Extract the [X, Y] coordinate from the center of the cell holding the provided text.  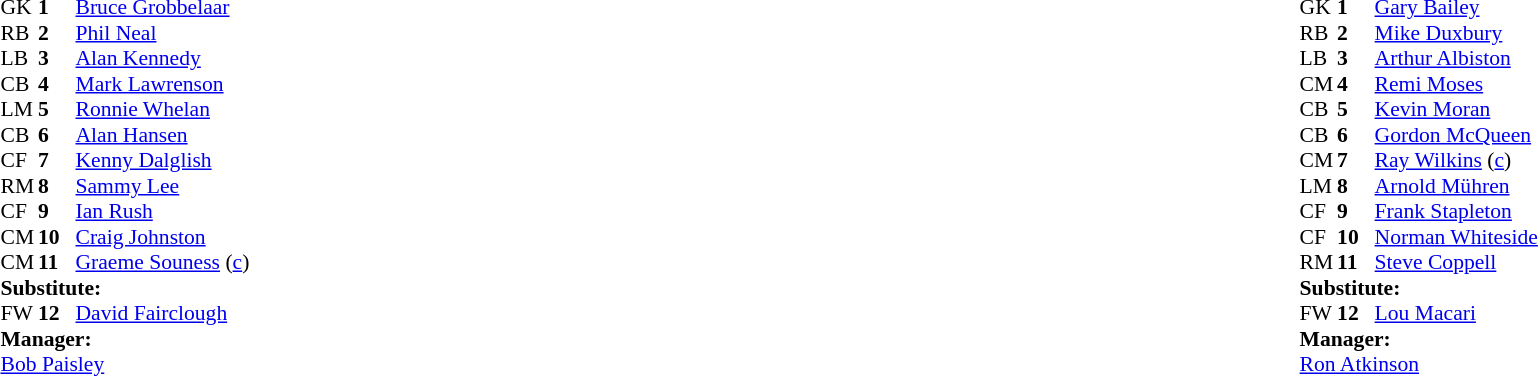
Arnold Mühren [1456, 186]
Kenny Dalglish [163, 161]
Alan Hansen [163, 135]
Remi Moses [1456, 84]
Gordon McQueen [1456, 135]
Sammy Lee [163, 186]
Mark Lawrenson [163, 84]
Ray Wilkins (c) [1456, 161]
Kevin Moran [1456, 109]
Graeme Souness (c) [163, 263]
Craig Johnston [163, 237]
Ronnie Whelan [163, 109]
Steve Coppell [1456, 263]
Alan Kennedy [163, 59]
Lou Macari [1456, 313]
Norman Whiteside [1456, 237]
Ian Rush [163, 211]
Frank Stapleton [1456, 211]
David Fairclough [163, 313]
Phil Neal [163, 33]
Mike Duxbury [1456, 33]
Arthur Albiston [1456, 59]
